For the text-containing cell, return its midpoint in (X, Y) coordinate format. 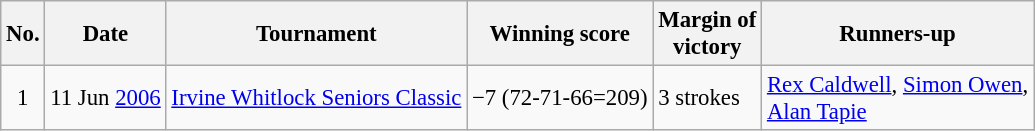
−7 (72-71-66=209) (560, 98)
No. (23, 34)
Rex Caldwell, Simon Owen, Alan Tapie (898, 98)
Irvine Whitlock Seniors Classic (316, 98)
Tournament (316, 34)
Winning score (560, 34)
Margin ofvictory (708, 34)
3 strokes (708, 98)
1 (23, 98)
Date (106, 34)
Runners-up (898, 34)
11 Jun 2006 (106, 98)
